Return [X, Y] of the center of cell containing provided text 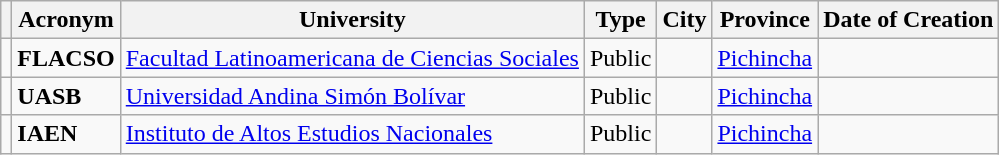
University [352, 20]
Date of Creation [908, 20]
Acronym [66, 20]
Type [620, 20]
IAEN [66, 134]
City [684, 20]
Province [765, 20]
FLACSO [66, 58]
Instituto de Altos Estudios Nacionales [352, 134]
Universidad Andina Simón Bolívar [352, 96]
UASB [66, 96]
Facultad Latinoamericana de Ciencias Sociales [352, 58]
